Pinpoint the cell where the given text exists, returning its [x, y] midpoint coordinate. 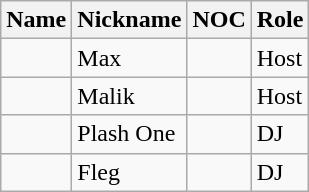
Fleg [130, 172]
NOC [219, 20]
Malik [130, 96]
Max [130, 58]
Plash One [130, 134]
Role [280, 20]
Nickname [130, 20]
Name [36, 20]
